Locate the cell with the specified text and output its [X, Y] center coordinate. 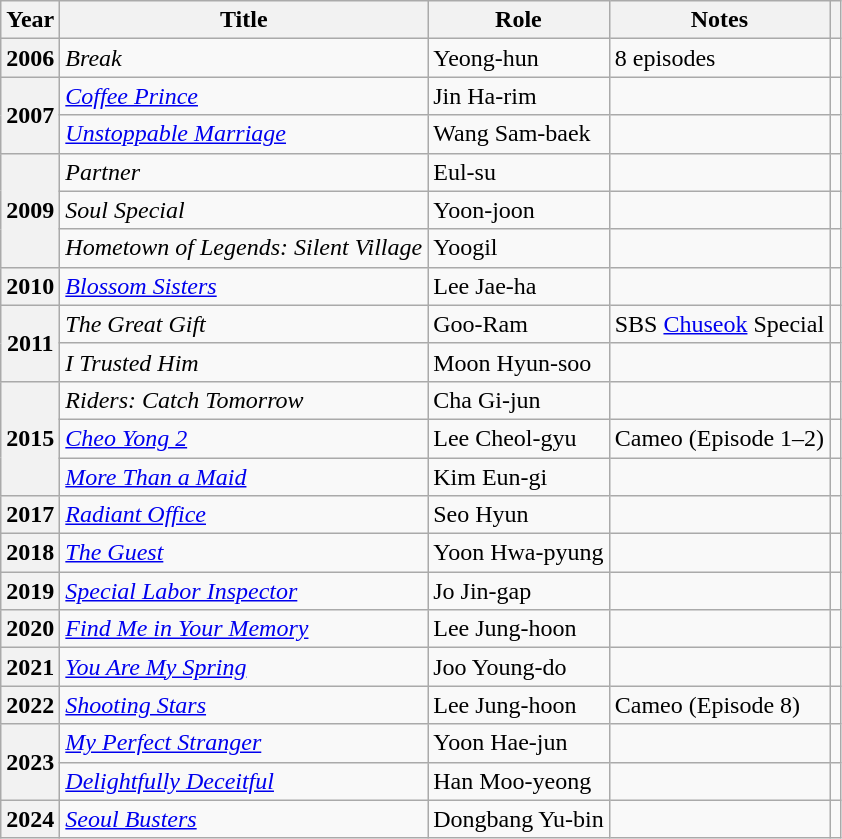
2022 [30, 705]
Yoon Hae-jun [519, 743]
Unstoppable Marriage [244, 134]
Lee Jae-ha [519, 286]
2011 [30, 343]
SBS Chuseok Special [719, 324]
Moon Hyun-soo [519, 362]
Break [244, 58]
Yeong-hun [519, 58]
More Than a Maid [244, 477]
Special Labor Inspector [244, 591]
2018 [30, 553]
2023 [30, 762]
Cameo (Episode 1–2) [719, 438]
I Trusted Him [244, 362]
The Guest [244, 553]
Blossom Sisters [244, 286]
Coffee Prince [244, 96]
Eul-su [519, 172]
Title [244, 20]
Seo Hyun [519, 515]
2006 [30, 58]
Year [30, 20]
Riders: Catch Tomorrow [244, 400]
Wang Sam-baek [519, 134]
Dongbang Yu-bin [519, 819]
2009 [30, 210]
8 episodes [719, 58]
Radiant Office [244, 515]
Han Moo-yeong [519, 781]
Cheo Yong 2 [244, 438]
2015 [30, 438]
Shooting Stars [244, 705]
2010 [30, 286]
Kim Eun-gi [519, 477]
Goo-Ram [519, 324]
Role [519, 20]
Cha Gi-jun [519, 400]
Soul Special [244, 210]
Delightfully Deceitful [244, 781]
Notes [719, 20]
Jo Jin-gap [519, 591]
2021 [30, 667]
My Perfect Stranger [244, 743]
The Great Gift [244, 324]
2020 [30, 629]
Yoogil [519, 248]
Joo Young-do [519, 667]
Seoul Busters [244, 819]
Hometown of Legends: Silent Village [244, 248]
Cameo (Episode 8) [719, 705]
Yoon-joon [519, 210]
Partner [244, 172]
Find Me in Your Memory [244, 629]
2017 [30, 515]
2019 [30, 591]
Yoon Hwa-pyung [519, 553]
2007 [30, 115]
2024 [30, 819]
Lee Cheol-gyu [519, 438]
You Are My Spring [244, 667]
Jin Ha-rim [519, 96]
